Scan for the cell matching the given text and deliver its [x, y] coordinate at center. 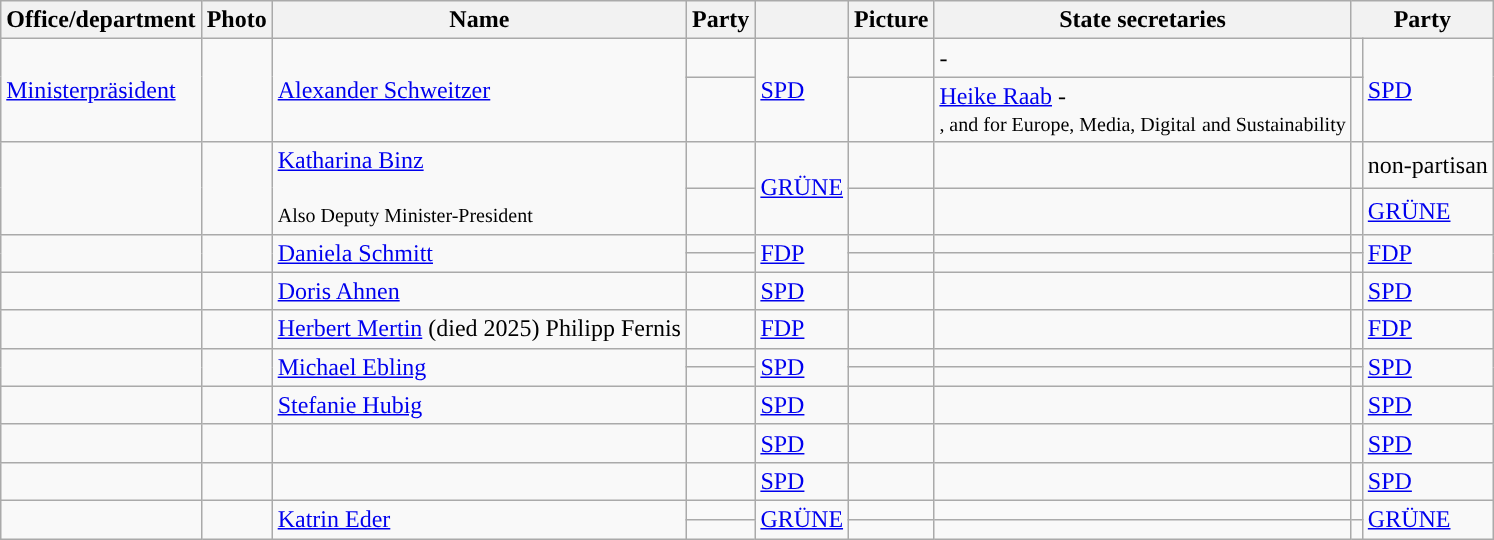
Photo [236, 20]
Heike Raab -, and for Europe, Media, Digital and Sustainability [1142, 110]
Name [479, 20]
Michael Ebling [479, 367]
- [1142, 58]
Stefanie Hubig [479, 405]
Katrin Eder [479, 519]
Herbert Mertin (died 2025) Philipp Fernis [479, 329]
Daniela Schmitt [479, 253]
Katharina BinzAlso Deputy Minister-President [479, 188]
Alexander Schweitzer [479, 90]
Picture [892, 20]
Ministerpräsident [101, 90]
State secretaries [1142, 20]
non-partisan [1428, 165]
Office/department [101, 20]
Doris Ahnen [479, 291]
